Locate the cell with the specified text and output its (x, y) center coordinate. 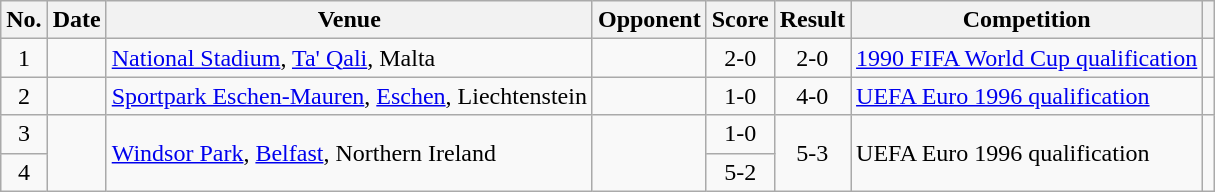
3 (24, 134)
Windsor Park, Belfast, Northern Ireland (349, 153)
Result (812, 20)
4 (24, 172)
5-3 (812, 153)
Opponent (649, 20)
4-0 (812, 96)
5-2 (740, 172)
Date (76, 20)
1990 FIFA World Cup qualification (1027, 58)
Score (740, 20)
2 (24, 96)
Venue (349, 20)
No. (24, 20)
Competition (1027, 20)
Sportpark Eschen-Mauren, Eschen, Liechtenstein (349, 96)
1 (24, 58)
National Stadium, Ta' Qali, Malta (349, 58)
